Output the [x, y] coordinate of the center of the cell containing the given text.  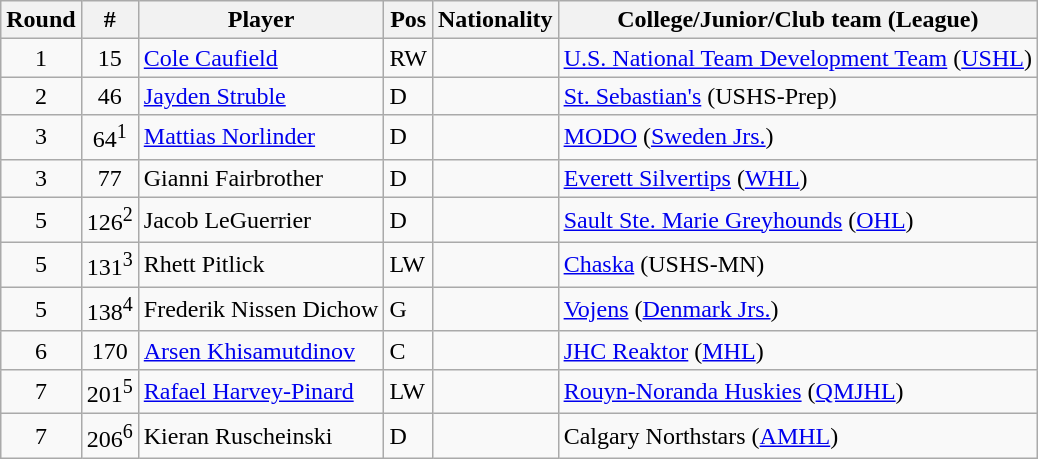
Rafael Harvey-Pinard [261, 392]
JHC Reaktor (MHL) [798, 350]
Rouyn-Noranda Huskies (QMJHL) [798, 392]
U.S. National Team Development Team (USHL) [798, 58]
2015 [110, 392]
Calgary Northstars (AMHL) [798, 436]
Gianni Fairbrother [261, 178]
Jayden Struble [261, 96]
6 [41, 350]
College/Junior/Club team (League) [798, 20]
Rhett Pitlick [261, 264]
G [408, 310]
Cole Caufield [261, 58]
Sault Ste. Marie Greyhounds (OHL) [798, 220]
Round [41, 20]
Arsen Khisamutdinov [261, 350]
Mattias Norlinder [261, 138]
77 [110, 178]
Player [261, 20]
Kieran Ruscheinski [261, 436]
Frederik Nissen Dichow [261, 310]
Vojens (Denmark Jrs.) [798, 310]
1 [41, 58]
MODO (Sweden Jrs.) [798, 138]
St. Sebastian's (USHS-Prep) [798, 96]
RW [408, 58]
46 [110, 96]
2066 [110, 436]
Everett Silvertips (WHL) [798, 178]
# [110, 20]
2 [41, 96]
Jacob LeGuerrier [261, 220]
1384 [110, 310]
15 [110, 58]
C [408, 350]
1313 [110, 264]
170 [110, 350]
Pos [408, 20]
1262 [110, 220]
Chaska (USHS-MN) [798, 264]
641 [110, 138]
Nationality [495, 20]
